From the cell containing the given text, extract its center point as [X, Y] coordinate. 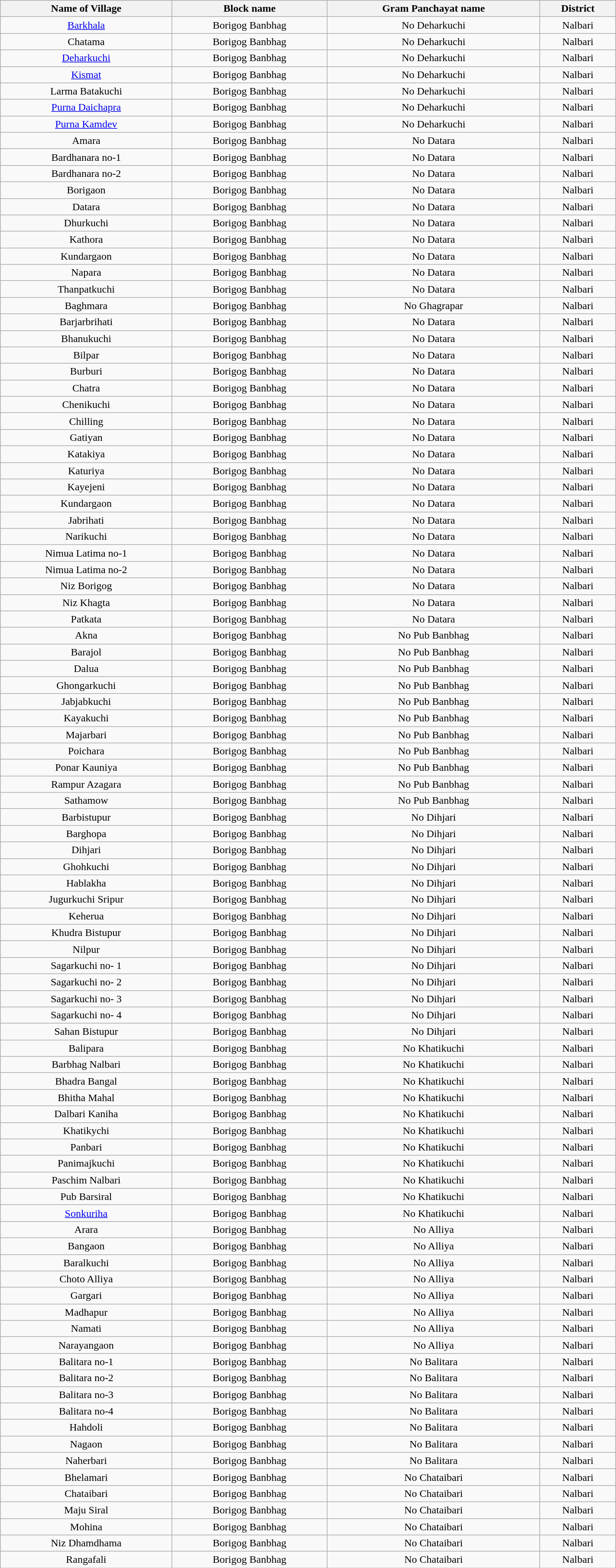
Chatama [86, 42]
Sonkuriha [86, 1213]
Nagaon [86, 1444]
Bhelamari [86, 1477]
Khatikychi [86, 1131]
Katakiya [86, 454]
Jugurkuchi Sripur [86, 900]
Dalbari Kaniha [86, 1114]
District [578, 9]
Narayangaon [86, 1345]
Pub Barsiral [86, 1196]
Purna Daichapra [86, 108]
Burburi [86, 372]
Bhanukuchi [86, 339]
Napara [86, 273]
Kayejeni [86, 487]
Chenikuchi [86, 404]
Bilpar [86, 355]
Chatra [86, 388]
Narikuchi [86, 537]
No Ghagrapar [433, 306]
Maju Siral [86, 1510]
Panbari [86, 1147]
Rampur Azagara [86, 784]
Bangaon [86, 1246]
Nimua Latima no-1 [86, 553]
Bhitha Mahal [86, 1098]
Hablakha [86, 883]
Datara [86, 207]
Keherua [86, 916]
Naherbari [86, 1460]
Barbistupur [86, 817]
Rangafali [86, 1560]
Balitara no-1 [86, 1362]
Name of Village [86, 9]
Chilling [86, 421]
Madhapur [86, 1312]
Akna [86, 636]
Kayakuchi [86, 718]
Gargari [86, 1296]
Dhurkuchi [86, 223]
Niz Borigog [86, 586]
Nilpur [86, 949]
Gram Panchayat name [433, 9]
Deharkuchi [86, 58]
Arara [86, 1229]
Sagarkuchi no- 2 [86, 982]
Panimajkuchi [86, 1164]
Barghopa [86, 834]
Block name [250, 9]
Khudra Bistupur [86, 932]
Amara [86, 140]
Ponar Kauniya [86, 768]
Sagarkuchi no- 3 [86, 998]
Mohina [86, 1526]
Barbhag Nalbari [86, 1065]
Namati [86, 1329]
Bardhanara no-2 [86, 173]
Balitara no-4 [86, 1411]
Baralkuchi [86, 1263]
Ghohkuchi [86, 867]
Purna Kamdev [86, 124]
Sahan Bistupur [86, 1032]
Balipara [86, 1048]
Poichara [86, 751]
Baghmara [86, 306]
Dihjari [86, 850]
Barkhala [86, 25]
Niz Khagta [86, 603]
Gatiyan [86, 437]
Thanpatkuchi [86, 289]
Balitara no-3 [86, 1395]
Bhadra Bangal [86, 1081]
Larma Batakuchi [86, 91]
Ghongarkuchi [86, 685]
Jabrihati [86, 520]
Chataibari [86, 1493]
Sagarkuchi no- 4 [86, 1015]
Dalua [86, 668]
Barjarbrihati [86, 322]
Niz Dhamdhama [86, 1543]
Choto Alliya [86, 1279]
Paschim Nalbari [86, 1180]
Sathamow [86, 801]
Nimua Latima no-2 [86, 570]
Katuriya [86, 470]
Balitara no-2 [86, 1378]
Bardhanara no-1 [86, 157]
Jabjabkuchi [86, 701]
Barajol [86, 652]
Kismat [86, 75]
Sagarkuchi no- 1 [86, 965]
Majarbari [86, 735]
Borigaon [86, 190]
Hahdoli [86, 1428]
Patkata [86, 619]
Kathora [86, 240]
